Provide the [X, Y] coordinate of the cell's center where the given text is located.  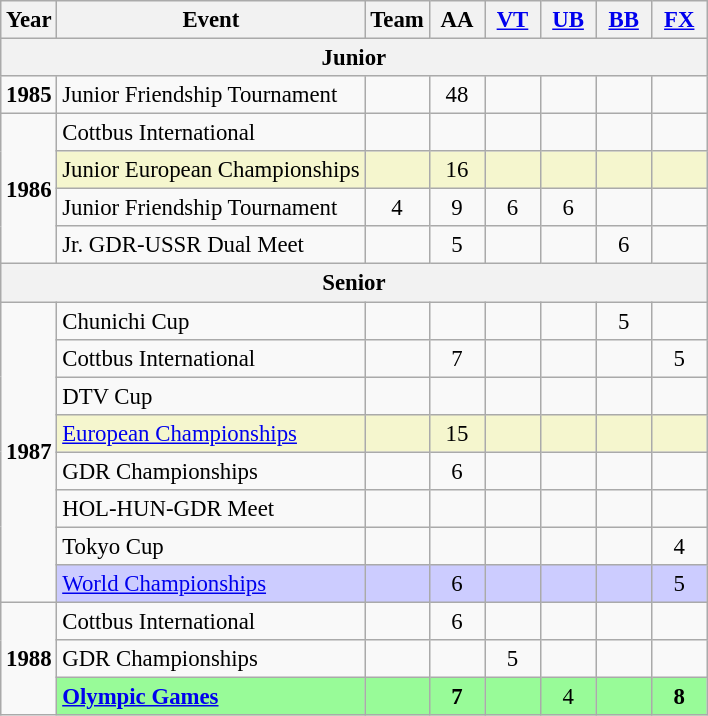
Junior European Championships [211, 170]
1986 [29, 189]
Olympic Games [211, 697]
European Championships [211, 433]
16 [457, 170]
Chunichi Cup [211, 321]
15 [457, 433]
Event [211, 20]
HOL-HUN-GDR Meet [211, 509]
UB [568, 20]
1985 [29, 95]
AA [457, 20]
8 [679, 697]
DTV Cup [211, 396]
Team [397, 20]
9 [457, 208]
1988 [29, 658]
1987 [29, 452]
Junior [354, 58]
World Championships [211, 584]
48 [457, 95]
Jr. GDR-USSR Dual Meet [211, 245]
FX [679, 20]
VT [513, 20]
Senior [354, 283]
BB [624, 20]
Year [29, 20]
Tokyo Cup [211, 546]
